From the cell containing the given text, extract its center point as [x, y] coordinate. 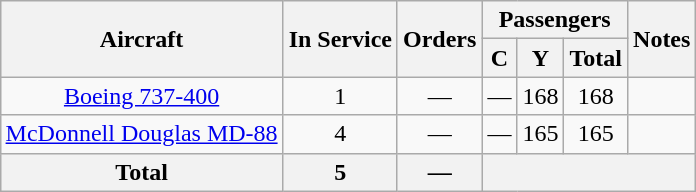
Aircraft [142, 39]
Y [540, 58]
McDonnell Douglas MD-88 [142, 134]
1 [340, 96]
4 [340, 134]
Passengers [555, 20]
Boeing 737-400 [142, 96]
Notes [662, 39]
Orders [439, 39]
C [500, 58]
In Service [340, 39]
5 [340, 172]
